Locate the cell with the specified text and output its (x, y) center coordinate. 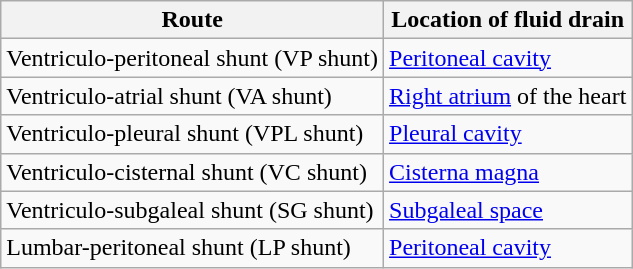
Cisterna magna (508, 172)
Subgaleal space (508, 210)
Pleural cavity (508, 134)
Ventriculo-peritoneal shunt (VP shunt) (192, 58)
Ventriculo-subgaleal shunt (SG shunt) (192, 210)
Ventriculo-atrial shunt (VA shunt) (192, 96)
Route (192, 20)
Right atrium of the heart (508, 96)
Ventriculo-cisternal shunt (VC shunt) (192, 172)
Location of fluid drain (508, 20)
Lumbar-peritoneal shunt (LP shunt) (192, 248)
Ventriculo-pleural shunt (VPL shunt) (192, 134)
